Capture the cell that displays the provided text and extract its [X, Y] central coordinate. 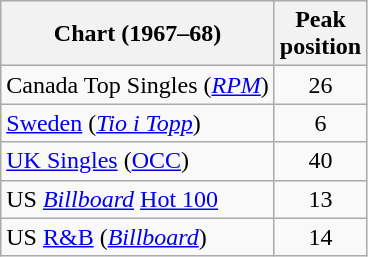
UK Singles (OCC) [138, 161]
40 [320, 161]
US Billboard Hot 100 [138, 199]
6 [320, 123]
14 [320, 237]
US R&B (Billboard) [138, 237]
Peakposition [320, 34]
Sweden (Tio i Topp) [138, 123]
Canada Top Singles (RPM) [138, 85]
Chart (1967–68) [138, 34]
26 [320, 85]
13 [320, 199]
